Pinpoint the cell where the given text exists, returning its (X, Y) midpoint coordinate. 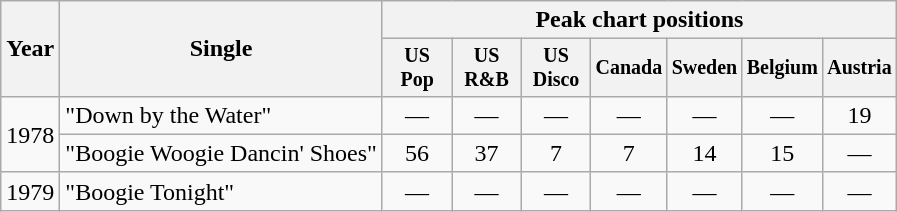
Austria (860, 68)
14 (704, 153)
Year (30, 49)
56 (416, 153)
US Disco (556, 68)
15 (782, 153)
Sweden (704, 68)
"Boogie Tonight" (222, 191)
US Pop (416, 68)
1979 (30, 191)
Single (222, 49)
1978 (30, 134)
"Down by the Water" (222, 115)
Belgium (782, 68)
US R&B (486, 68)
"Boogie Woogie Dancin' Shoes" (222, 153)
19 (860, 115)
Peak chart positions (639, 20)
Canada (629, 68)
37 (486, 153)
